Locate the cell with the specified text and output its (X, Y) center coordinate. 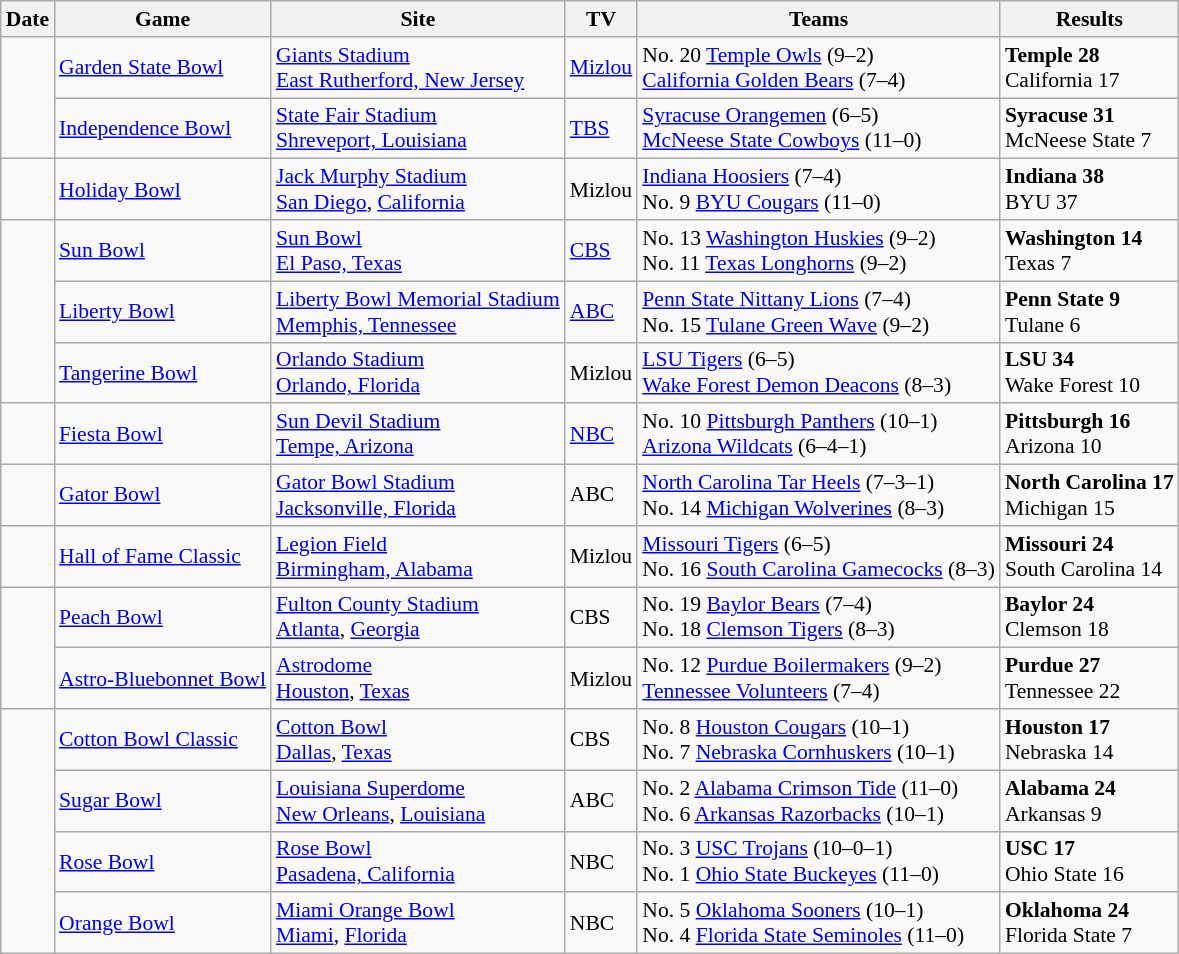
TV (601, 19)
Missouri 24South Carolina 14 (1090, 556)
Astro-Bluebonnet Bowl (162, 678)
Sugar Bowl (162, 800)
Sun BowlEl Paso, Texas (418, 250)
Syracuse Orangemen (6–5)McNeese State Cowboys (11–0) (818, 128)
Penn State Nittany Lions (7–4)No. 15 Tulane Green Wave (9–2) (818, 312)
Rose BowlPasadena, California (418, 862)
Miami Orange BowlMiami, Florida (418, 924)
Missouri Tigers (6–5)No. 16 South Carolina Gamecocks (8–3) (818, 556)
Garden State Bowl (162, 68)
North Carolina 17Michigan 15 (1090, 496)
Indiana 38BYU 37 (1090, 190)
Gator Bowl StadiumJacksonville, Florida (418, 496)
Liberty Bowl (162, 312)
State Fair StadiumShreveport, Louisiana (418, 128)
North Carolina Tar Heels (7–3–1)No. 14 Michigan Wolverines (8–3) (818, 496)
Rose Bowl (162, 862)
Holiday Bowl (162, 190)
Game (162, 19)
Jack Murphy StadiumSan Diego, California (418, 190)
Temple 28California 17 (1090, 68)
Fulton County StadiumAtlanta, Georgia (418, 618)
No. 13 Washington Huskies (9–2)No. 11 Texas Longhorns (9–2) (818, 250)
Purdue 27Tennessee 22 (1090, 678)
Syracuse 31McNeese State 7 (1090, 128)
Giants StadiumEast Rutherford, New Jersey (418, 68)
No. 20 Temple Owls (9–2)California Golden Bears (7–4) (818, 68)
Indiana Hoosiers (7–4)No. 9 BYU Cougars (11–0) (818, 190)
Results (1090, 19)
Cotton BowlDallas, Texas (418, 740)
Sun Bowl (162, 250)
No. 2 Alabama Crimson Tide (11–0)No. 6 Arkansas Razorbacks (10–1) (818, 800)
AstrodomeHouston, Texas (418, 678)
Hall of Fame Classic (162, 556)
Fiesta Bowl (162, 434)
Peach Bowl (162, 618)
Washington 14Texas 7 (1090, 250)
Louisiana SuperdomeNew Orleans, Louisiana (418, 800)
TBS (601, 128)
Liberty Bowl Memorial StadiumMemphis, Tennessee (418, 312)
Orlando StadiumOrlando, Florida (418, 372)
No. 5 Oklahoma Sooners (10–1)No. 4 Florida State Seminoles (11–0) (818, 924)
Baylor 24Clemson 18 (1090, 618)
Houston 17Nebraska 14 (1090, 740)
No. 3 USC Trojans (10–0–1)No. 1 Ohio State Buckeyes (11–0) (818, 862)
Penn State 9Tulane 6 (1090, 312)
Oklahoma 24Florida State 7 (1090, 924)
Alabama 24Arkansas 9 (1090, 800)
Teams (818, 19)
No. 12 Purdue Boilermakers (9–2)Tennessee Volunteers (7–4) (818, 678)
Sun Devil StadiumTempe, Arizona (418, 434)
No. 10 Pittsburgh Panthers (10–1)Arizona Wildcats (6–4–1) (818, 434)
LSU 34Wake Forest 10 (1090, 372)
USC 17Ohio State 16 (1090, 862)
Orange Bowl (162, 924)
Date (28, 19)
Site (418, 19)
No. 19 Baylor Bears (7–4)No. 18 Clemson Tigers (8–3) (818, 618)
Gator Bowl (162, 496)
Independence Bowl (162, 128)
Tangerine Bowl (162, 372)
No. 8 Houston Cougars (10–1)No. 7 Nebraska Cornhuskers (10–1) (818, 740)
Pittsburgh 16Arizona 10 (1090, 434)
Legion FieldBirmingham, Alabama (418, 556)
Cotton Bowl Classic (162, 740)
LSU Tigers (6–5)Wake Forest Demon Deacons (8–3) (818, 372)
